Scan for the cell matching the given text and deliver its (X, Y) coordinate at center. 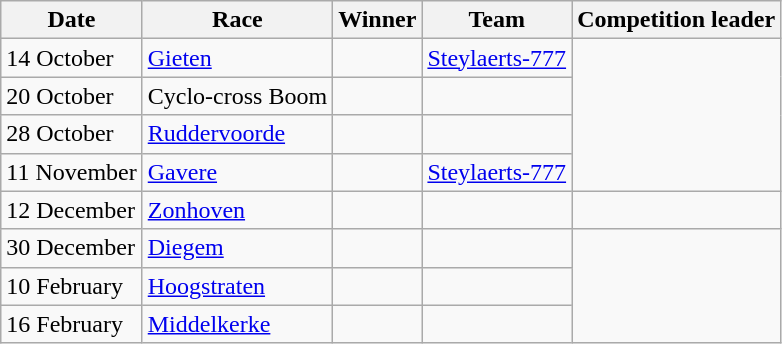
16 February (72, 324)
Competition leader (676, 20)
Cyclo-cross Boom (237, 96)
20 October (72, 96)
Zonhoven (237, 210)
14 October (72, 58)
Hoogstraten (237, 286)
28 October (72, 134)
Winner (378, 20)
Date (72, 20)
Diegem (237, 248)
Ruddervoorde (237, 134)
Middelkerke (237, 324)
30 December (72, 248)
Gieten (237, 58)
Race (237, 20)
12 December (72, 210)
Gavere (237, 172)
10 February (72, 286)
11 November (72, 172)
Team (497, 20)
